Output the [X, Y] coordinate of the center of the cell containing the given text.  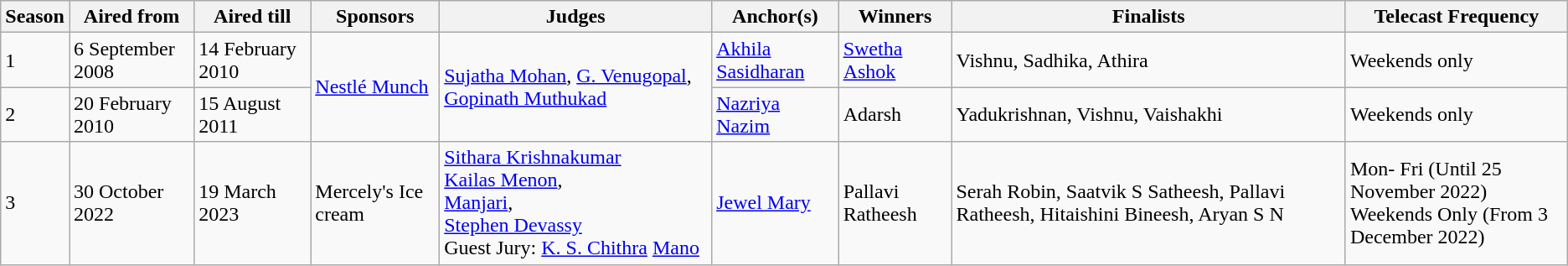
Akhila Sasidharan [776, 60]
19 March 2023 [253, 203]
Serah Robin, Saatvik S Satheesh, Pallavi Ratheesh, Hitaishini Bineesh, Aryan S N [1148, 203]
Swetha Ashok [895, 60]
Nazriya Nazim [776, 114]
Nestlé Munch [375, 87]
15 August 2011 [253, 114]
6 September 2008 [131, 60]
1 [35, 60]
Sponsors [375, 17]
Mon- Fri (Until 25 November 2022)Weekends Only (From 3 December 2022) [1456, 203]
Aired from [131, 17]
Sujatha Mohan, G. Venugopal, Gopinath Muthukad [576, 87]
Finalists [1148, 17]
Winners [895, 17]
Adarsh [895, 114]
14 February 2010 [253, 60]
20 February 2010 [131, 114]
Yadukrishnan, Vishnu, Vaishakhi [1148, 114]
Season [35, 17]
Aired till [253, 17]
Vishnu, Sadhika, Athira [1148, 60]
Mercely's Ice cream [375, 203]
30 October 2022 [131, 203]
Sithara Krishnakumar Kailas Menon,Manjari,Stephen DevassyGuest Jury: K. S. Chithra Mano [576, 203]
Judges [576, 17]
Jewel Mary [776, 203]
Telecast Frequency [1456, 17]
Pallavi Ratheesh [895, 203]
Anchor(s) [776, 17]
3 [35, 203]
2 [35, 114]
